For the text-containing cell, return its midpoint in [X, Y] coordinate format. 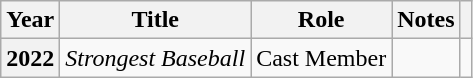
Title [156, 20]
Year [30, 20]
Role [322, 20]
Notes [426, 20]
Cast Member [322, 58]
Strongest Baseball [156, 58]
2022 [30, 58]
